Determine the (X, Y) coordinate at the center of the cell enclosing the given text.  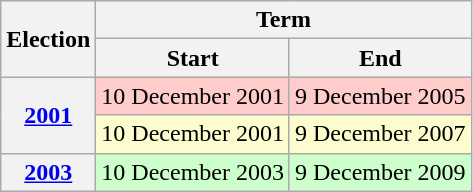
9 December 2007 (380, 134)
Term (284, 20)
9 December 2009 (380, 172)
10 December 2003 (193, 172)
Start (193, 58)
2003 (48, 172)
9 December 2005 (380, 96)
Election (48, 39)
End (380, 58)
2001 (48, 115)
